Detect which cell encompasses the target text, then output its (X, Y) center coordinate. 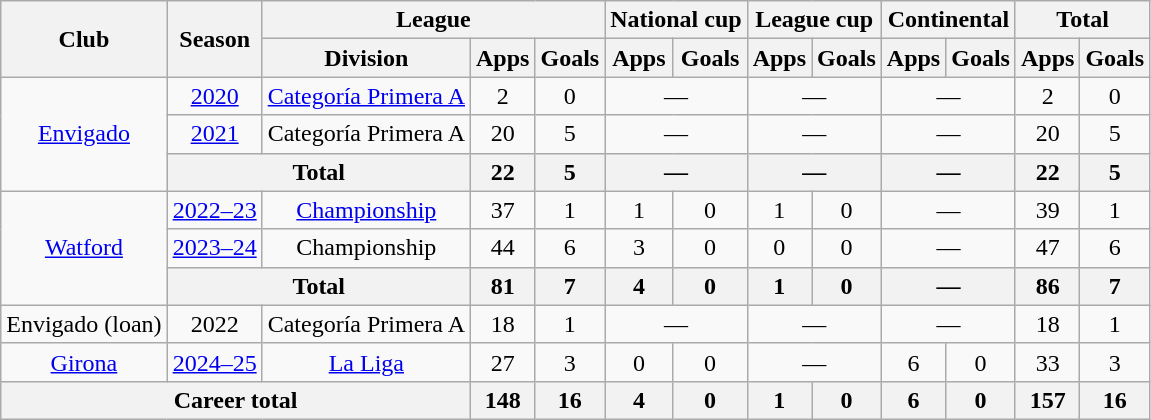
Watford (84, 248)
2024–25 (214, 362)
27 (503, 362)
La Liga (366, 362)
2020 (214, 96)
Career total (236, 400)
Envigado (84, 134)
League (434, 20)
86 (1047, 286)
39 (1047, 210)
Division (366, 58)
2022 (214, 324)
Season (214, 39)
157 (1047, 400)
47 (1047, 248)
League cup (814, 20)
148 (503, 400)
Envigado (loan) (84, 324)
National cup (676, 20)
2022–23 (214, 210)
33 (1047, 362)
2023–24 (214, 248)
2021 (214, 134)
37 (503, 210)
Club (84, 39)
44 (503, 248)
Girona (84, 362)
Continental (948, 20)
81 (503, 286)
